Find where the given text appears and provide that cell's center as (X, Y) coordinate. 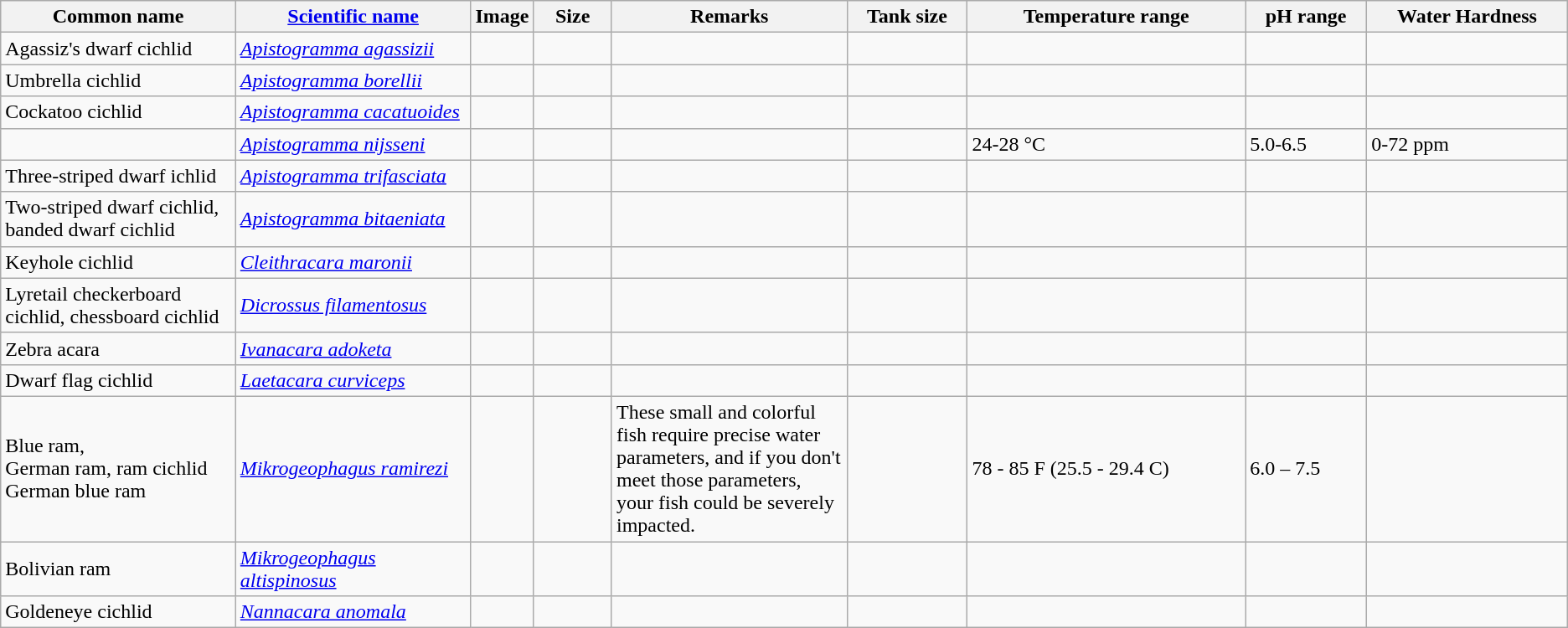
Dicrossus filamentosus (353, 305)
Apistogramma trifasciata (353, 176)
Apistogramma nijsseni (353, 144)
78 - 85 F (25.5 - 29.4 C) (1106, 469)
Mikrogeophagus ramirezi (353, 469)
Cleithracara maronii (353, 262)
Image (503, 17)
Dwarf flag cichlid (119, 380)
Mikrogeophagus altispinosus (353, 568)
0-72 ppm (1467, 144)
Umbrella cichlid (119, 80)
pH range (1307, 17)
Nannacara anomala (353, 612)
Three-striped dwarf ichlid (119, 176)
Size (573, 17)
Temperature range (1106, 17)
Water Hardness (1467, 17)
Bolivian ram (119, 568)
Ivanacara adoketa (353, 348)
Apistogramma agassizii (353, 49)
Goldeneye cichlid (119, 612)
Tank size (907, 17)
Agassiz's dwarf cichlid (119, 49)
6.0 – 7.5 (1307, 469)
Common name (119, 17)
Cockatoo cichlid (119, 112)
Apistogramma borellii (353, 80)
Keyhole cichlid (119, 262)
Blue ram,German ram, ram cichlid German blue ram (119, 469)
Two-striped dwarf cichlid, banded dwarf cichlid (119, 219)
Scientific name (353, 17)
Zebra acara (119, 348)
5.0-6.5 (1307, 144)
Apistogramma cacatuoides (353, 112)
Apistogramma bitaeniata (353, 219)
Laetacara curviceps (353, 380)
Remarks (729, 17)
24-28 °C (1106, 144)
These small and colorful fish require precise water parameters, and if you don't meet those parameters, your fish could be severely impacted. (729, 469)
Lyretail checkerboard cichlid, chessboard cichlid (119, 305)
